Detect which cell encompasses the target text, then output its (x, y) center coordinate. 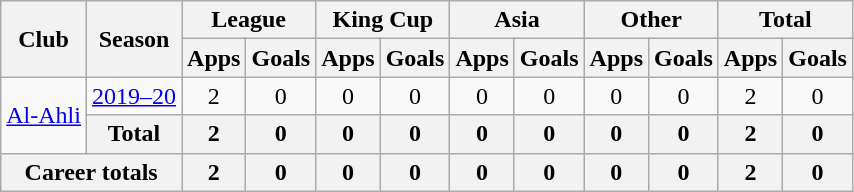
Club (44, 39)
Other (651, 20)
King Cup (383, 20)
Season (134, 39)
Career totals (92, 172)
Asia (517, 20)
2019–20 (134, 96)
Al-Ahli (44, 115)
League (249, 20)
